Determine the [x, y] coordinate at the center of the cell enclosing the given text.  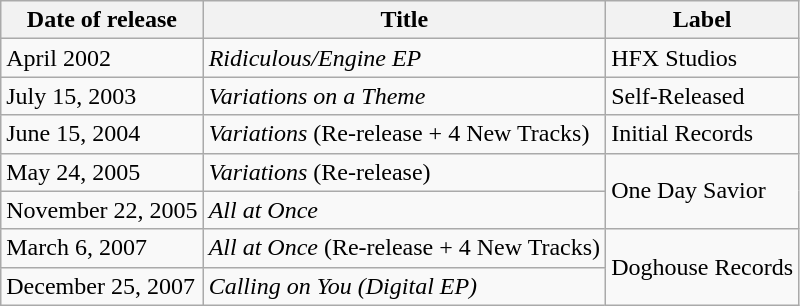
Variations on a Theme [404, 96]
HFX Studios [702, 58]
All at Once (Re-release + 4 New Tracks) [404, 248]
Self-Released [702, 96]
June 15, 2004 [102, 134]
Ridiculous/Engine EP [404, 58]
Initial Records [702, 134]
Variations (Re-release) [404, 172]
Calling on You (Digital EP) [404, 286]
November 22, 2005 [102, 210]
Variations (Re-release + 4 New Tracks) [404, 134]
March 6, 2007 [102, 248]
December 25, 2007 [102, 286]
Date of release [102, 20]
April 2002 [102, 58]
Title [404, 20]
All at Once [404, 210]
July 15, 2003 [102, 96]
One Day Savior [702, 191]
Doghouse Records [702, 267]
Label [702, 20]
May 24, 2005 [102, 172]
